Find where the given text appears and provide that cell's center as (x, y) coordinate. 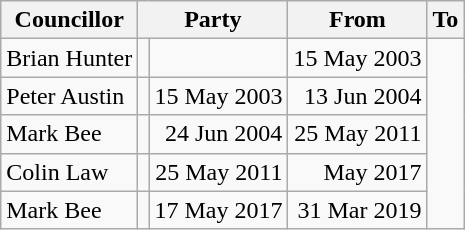
Party (213, 20)
Colin Law (70, 172)
Brian Hunter (70, 58)
Councillor (70, 20)
17 May 2017 (218, 210)
Peter Austin (70, 96)
From (358, 20)
13 Jun 2004 (358, 96)
May 2017 (358, 172)
31 Mar 2019 (358, 210)
To (446, 20)
24 Jun 2004 (218, 134)
